From the cell containing the given text, extract its center point as (X, Y) coordinate. 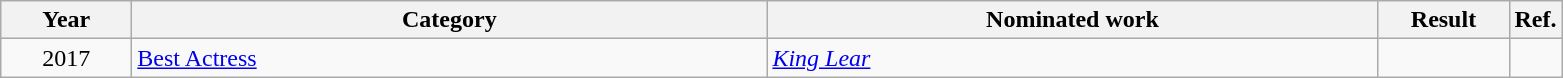
Ref. (1536, 20)
King Lear (1072, 58)
Year (66, 20)
Result (1444, 20)
Category (450, 20)
Best Actress (450, 58)
2017 (66, 58)
Nominated work (1072, 20)
